Determine the (x, y) coordinate at the center of the cell enclosing the given text.  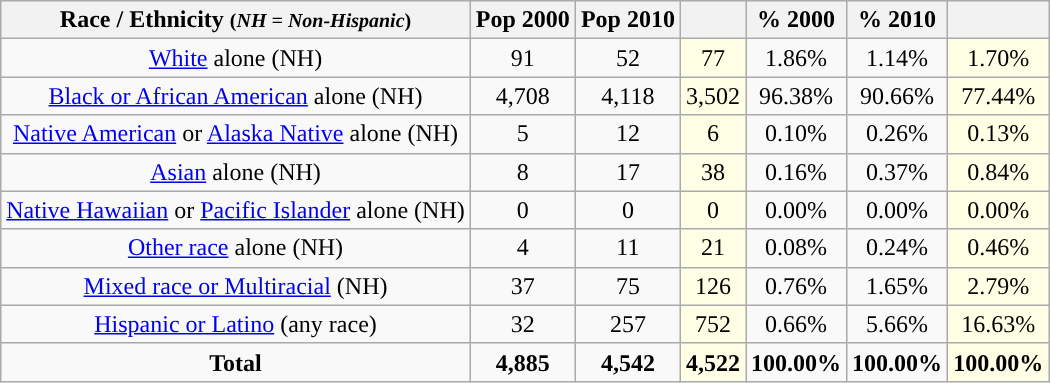
0.46% (998, 248)
16.63% (998, 324)
0.16% (796, 172)
90.66% (898, 96)
75 (628, 286)
6 (712, 134)
2.79% (998, 286)
Mixed race or Multiracial (NH) (236, 286)
52 (628, 58)
0.08% (796, 248)
White alone (NH) (236, 58)
32 (522, 324)
Other race alone (NH) (236, 248)
4,118 (628, 96)
8 (522, 172)
1.86% (796, 58)
Pop 2000 (522, 20)
17 (628, 172)
0.10% (796, 134)
Total (236, 362)
11 (628, 248)
Race / Ethnicity (NH = Non-Hispanic) (236, 20)
1.70% (998, 58)
Native American or Alaska Native alone (NH) (236, 134)
21 (712, 248)
4,522 (712, 362)
% 2000 (796, 20)
0.37% (898, 172)
5.66% (898, 324)
4,885 (522, 362)
Asian alone (NH) (236, 172)
96.38% (796, 96)
0.26% (898, 134)
257 (628, 324)
3,502 (712, 96)
4,542 (628, 362)
38 (712, 172)
0.76% (796, 286)
1.65% (898, 286)
0.66% (796, 324)
1.14% (898, 58)
4,708 (522, 96)
752 (712, 324)
4 (522, 248)
91 (522, 58)
Hispanic or Latino (any race) (236, 324)
Black or African American alone (NH) (236, 96)
37 (522, 286)
126 (712, 286)
0.13% (998, 134)
Native Hawaiian or Pacific Islander alone (NH) (236, 210)
12 (628, 134)
0.84% (998, 172)
77.44% (998, 96)
5 (522, 134)
0.24% (898, 248)
Pop 2010 (628, 20)
% 2010 (898, 20)
77 (712, 58)
